Find where the given text appears and provide that cell's center as [x, y] coordinate. 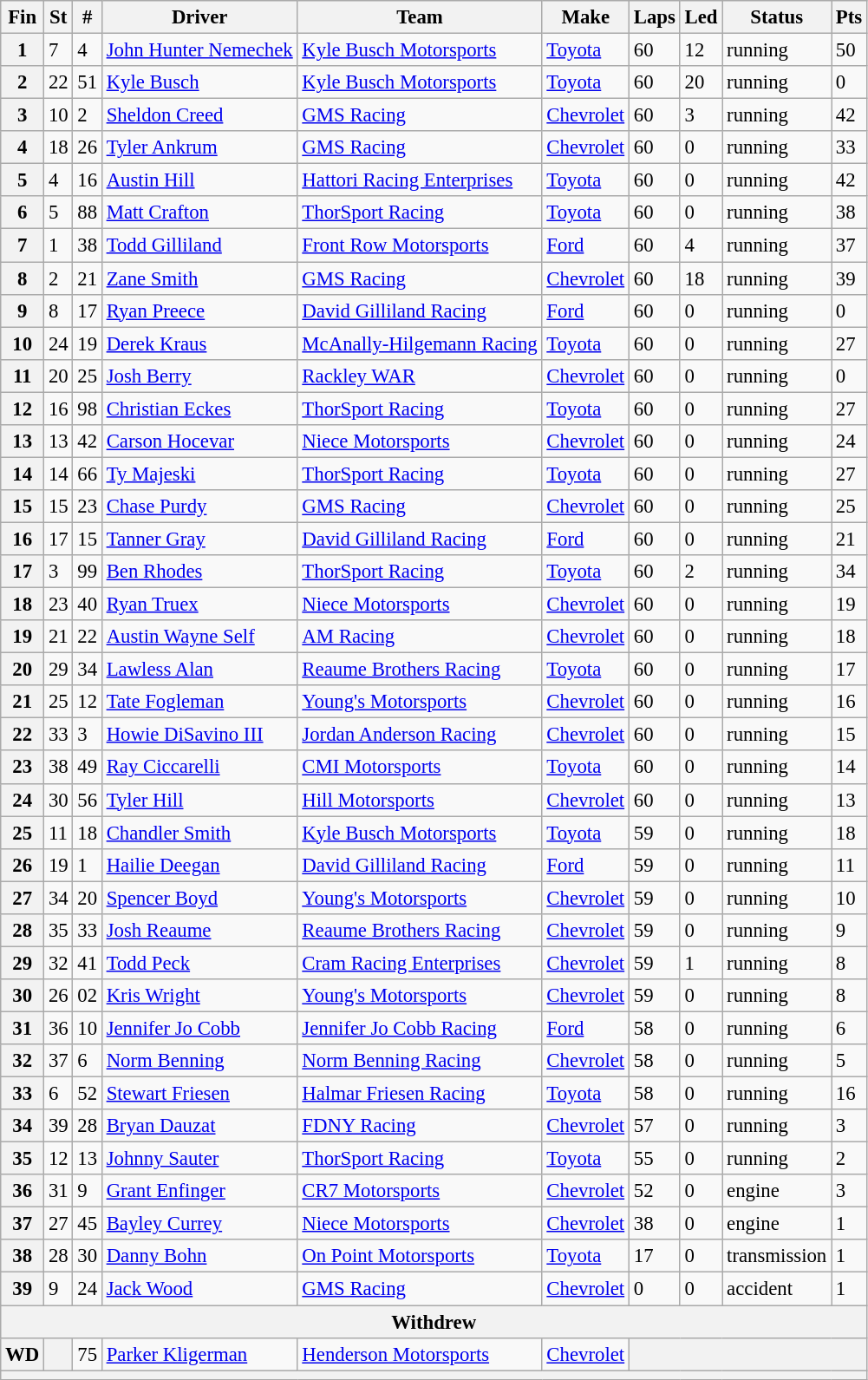
Driver [199, 17]
55 [654, 1159]
Grant Enfinger [199, 1191]
Zane Smith [199, 278]
Henderson Motorsports [420, 1354]
Bayley Currey [199, 1224]
45 [87, 1224]
Christian Eckes [199, 409]
Josh Reaume [199, 931]
98 [87, 409]
Pts [850, 17]
Lawless Alan [199, 670]
Halmar Friesen Racing [420, 1094]
transmission [777, 1257]
Jennifer Jo Cobb Racing [420, 1028]
# [87, 17]
AM Racing [420, 637]
Todd Gilliland [199, 245]
Rackley WAR [420, 376]
Fin [23, 17]
St [59, 17]
Sheldon Creed [199, 115]
Status [777, 17]
Cram Racing Enterprises [420, 963]
Johnny Sauter [199, 1159]
Make [585, 17]
Kyle Busch [199, 82]
Jennifer Jo Cobb [199, 1028]
Carson Hocevar [199, 441]
Ryan Preece [199, 311]
02 [87, 996]
41 [87, 963]
Hattori Racing Enterprises [420, 180]
CR7 Motorsports [420, 1191]
Spencer Boyd [199, 898]
Team [420, 17]
51 [87, 82]
Josh Berry [199, 376]
Stewart Friesen [199, 1094]
Danny Bohn [199, 1257]
Austin Hill [199, 180]
49 [87, 768]
Jack Wood [199, 1289]
WD [23, 1354]
FDNY Racing [420, 1126]
Tyler Hill [199, 800]
66 [87, 474]
CMI Motorsports [420, 768]
Laps [654, 17]
Hill Motorsports [420, 800]
Derek Kraus [199, 343]
99 [87, 572]
Bryan Dauzat [199, 1126]
50 [850, 50]
Ben Rhodes [199, 572]
Chandler Smith [199, 833]
Ryan Truex [199, 605]
Norm Benning Racing [420, 1061]
57 [654, 1126]
Austin Wayne Self [199, 637]
Tate Fogleman [199, 702]
McAnally-Hilgemann Racing [420, 343]
Norm Benning [199, 1061]
88 [87, 213]
Jordan Anderson Racing [420, 735]
accident [777, 1289]
Front Row Motorsports [420, 245]
Todd Peck [199, 963]
56 [87, 800]
Led [701, 17]
Tanner Gray [199, 539]
On Point Motorsports [420, 1257]
Parker Kligerman [199, 1354]
Tyler Ankrum [199, 147]
Ray Ciccarelli [199, 768]
75 [87, 1354]
Ty Majeski [199, 474]
Chase Purdy [199, 507]
Hailie Deegan [199, 865]
Matt Crafton [199, 213]
Howie DiSavino III [199, 735]
John Hunter Nemechek [199, 50]
Kris Wright [199, 996]
40 [87, 605]
Withdrew [434, 1322]
